Scan for the cell matching the given text and deliver its (X, Y) coordinate at center. 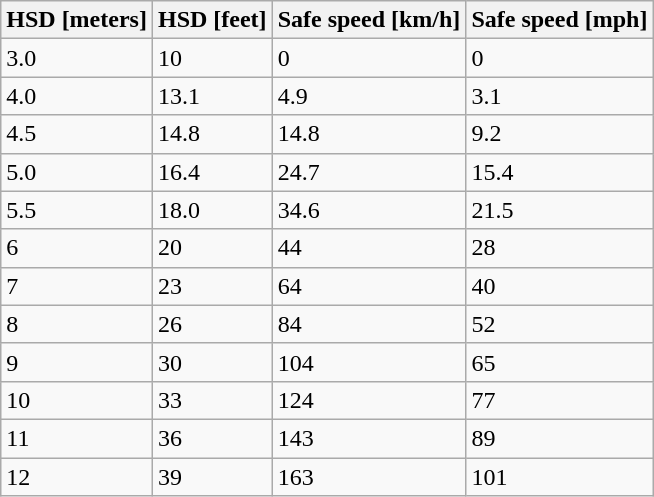
5.0 (77, 172)
18.0 (212, 210)
13.1 (212, 96)
Safe speed [km/h] (369, 20)
124 (369, 400)
44 (369, 248)
7 (77, 286)
64 (369, 286)
89 (560, 438)
3.0 (77, 58)
12 (77, 477)
21.5 (560, 210)
9.2 (560, 134)
28 (560, 248)
15.4 (560, 172)
30 (212, 362)
24.7 (369, 172)
16.4 (212, 172)
52 (560, 324)
84 (369, 324)
6 (77, 248)
HSD [feet] (212, 20)
36 (212, 438)
65 (560, 362)
HSD [meters] (77, 20)
Safe speed [mph] (560, 20)
77 (560, 400)
8 (77, 324)
11 (77, 438)
34.6 (369, 210)
5.5 (77, 210)
4.0 (77, 96)
39 (212, 477)
23 (212, 286)
26 (212, 324)
163 (369, 477)
3.1 (560, 96)
33 (212, 400)
9 (77, 362)
4.5 (77, 134)
20 (212, 248)
143 (369, 438)
101 (560, 477)
4.9 (369, 96)
104 (369, 362)
40 (560, 286)
